Determine the (X, Y) coordinate at the center of the cell enclosing the given text.  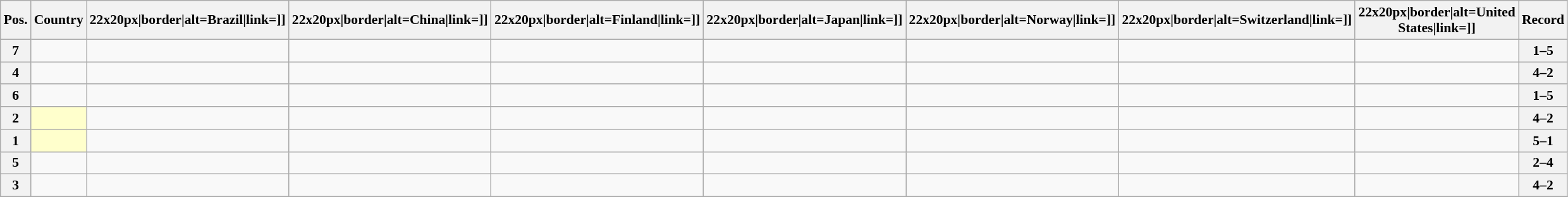
Record (1543, 20)
Pos. (16, 20)
2 (16, 118)
3 (16, 186)
22x20px|border|alt=United States|link=]] (1436, 20)
22x20px|border|alt=Finland|link=]] (597, 20)
1 (16, 141)
22x20px|border|alt=Brazil|link=]] (188, 20)
22x20px|border|alt=Switzerland|link=]] (1237, 20)
22x20px|border|alt=Norway|link=]] (1013, 20)
Country (59, 20)
5 (16, 163)
22x20px|border|alt=Japan|link=]] (804, 20)
6 (16, 96)
22x20px|border|alt=China|link=]] (390, 20)
5–1 (1543, 141)
2–4 (1543, 163)
7 (16, 51)
4 (16, 73)
